Pinpoint the cell where the given text exists, returning its (X, Y) midpoint coordinate. 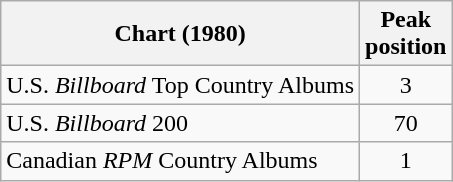
Peakposition (406, 34)
1 (406, 161)
U.S. Billboard Top Country Albums (180, 85)
70 (406, 123)
3 (406, 85)
Chart (1980) (180, 34)
U.S. Billboard 200 (180, 123)
Canadian RPM Country Albums (180, 161)
